Pinpoint the cell where the given text exists, returning its [x, y] midpoint coordinate. 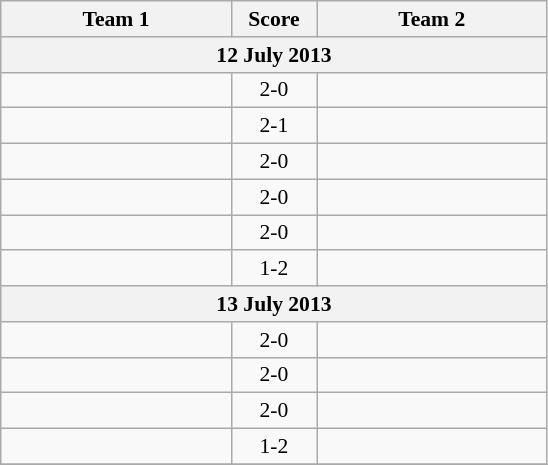
13 July 2013 [274, 304]
Team 1 [116, 19]
12 July 2013 [274, 55]
2-1 [274, 126]
Team 2 [432, 19]
Score [274, 19]
